Search for the cell housing the specified text and yield its (x, y) center coordinate. 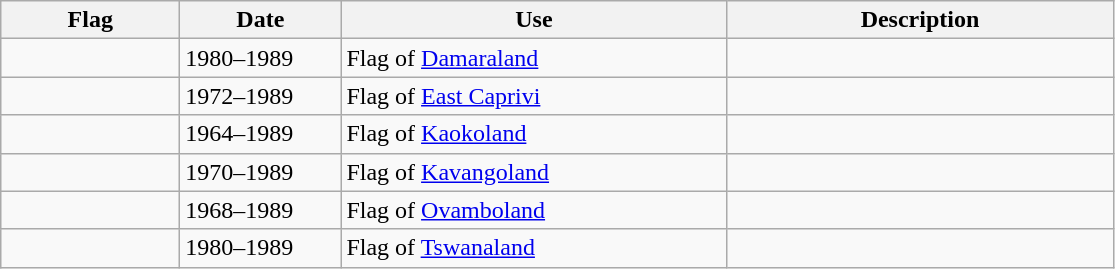
1968–1989 (260, 210)
1972–1989 (260, 96)
Flag of Ovamboland (534, 210)
1970–1989 (260, 172)
Date (260, 20)
Description (920, 20)
Flag of Tswanaland (534, 248)
Flag of Kavangoland (534, 172)
Flag of East Caprivi (534, 96)
Use (534, 20)
1964–1989 (260, 134)
Flag of Damaraland (534, 58)
Flag (90, 20)
Flag of Kaokoland (534, 134)
